Output the [X, Y] coordinate of the center of the cell containing the given text.  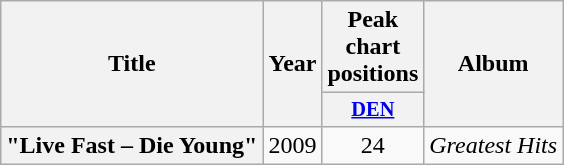
Album [494, 64]
Greatest Hits [494, 145]
DEN [373, 110]
Title [132, 64]
"Live Fast – Die Young" [132, 145]
Peak chart positions [373, 47]
2009 [292, 145]
Year [292, 64]
24 [373, 145]
